Capture the cell that displays the provided text and extract its [X, Y] central coordinate. 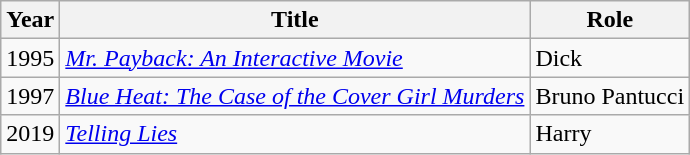
Telling Lies [295, 134]
Year [30, 20]
Title [295, 20]
1995 [30, 58]
Harry [610, 134]
Bruno Pantucci [610, 96]
Mr. Payback: An Interactive Movie [295, 58]
Dick [610, 58]
1997 [30, 96]
2019 [30, 134]
Blue Heat: The Case of the Cover Girl Murders [295, 96]
Role [610, 20]
